Provide the (X, Y) coordinate of the cell's center where the given text is located.  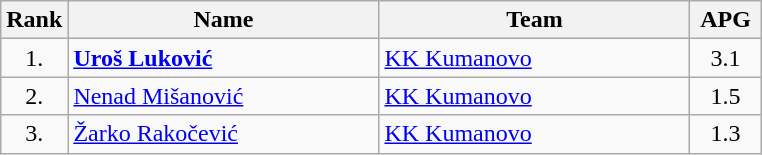
Team (534, 20)
Uroš Luković (224, 58)
1.3 (726, 134)
2. (34, 96)
3. (34, 134)
1. (34, 58)
1.5 (726, 96)
3.1 (726, 58)
Name (224, 20)
Nenad Mišanović (224, 96)
Rank (34, 20)
APG (726, 20)
Žarko Rakočević (224, 134)
